Identify which cell holds the provided text, then report its [X, Y] central coordinate. 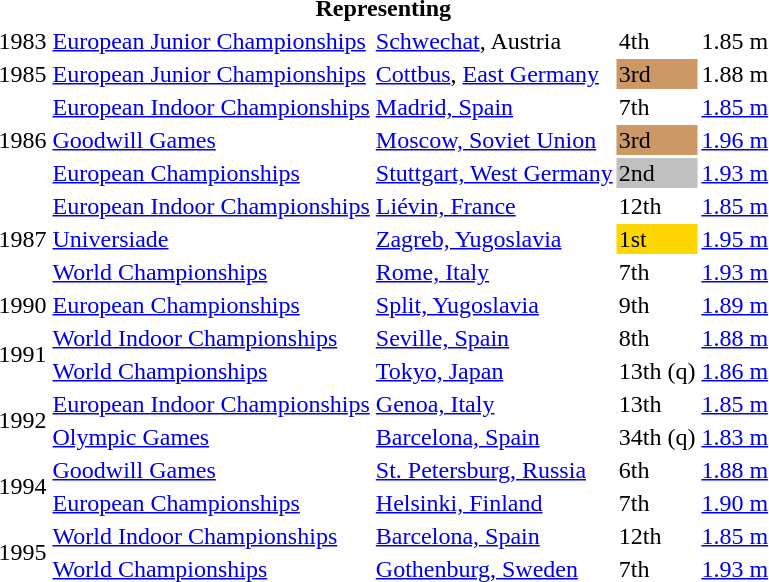
4th [657, 41]
Madrid, Spain [494, 107]
Olympic Games [211, 437]
Moscow, Soviet Union [494, 140]
Universiade [211, 239]
8th [657, 338]
Split, Yugoslavia [494, 305]
13th (q) [657, 371]
Zagreb, Yugoslavia [494, 239]
Tokyo, Japan [494, 371]
Liévin, France [494, 206]
Cottbus, East Germany [494, 74]
Rome, Italy [494, 272]
Schwechat, Austria [494, 41]
6th [657, 470]
Stuttgart, West Germany [494, 173]
1st [657, 239]
13th [657, 404]
Genoa, Italy [494, 404]
Helsinki, Finland [494, 503]
9th [657, 305]
Seville, Spain [494, 338]
St. Petersburg, Russia [494, 470]
34th (q) [657, 437]
2nd [657, 173]
